Scan for the cell matching the given text and deliver its (x, y) coordinate at center. 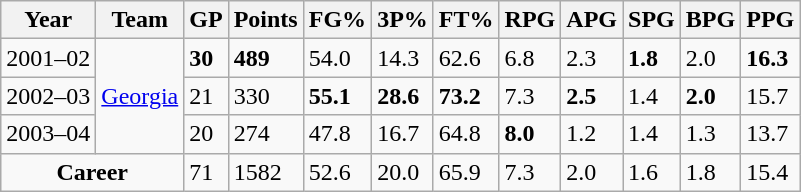
2003–04 (48, 134)
30 (206, 58)
2002–03 (48, 96)
RPG (530, 20)
8.0 (530, 134)
2.3 (592, 58)
FT% (466, 20)
52.6 (337, 172)
64.8 (466, 134)
16.3 (770, 58)
PPG (770, 20)
47.8 (337, 134)
FG% (337, 20)
14.3 (403, 58)
489 (266, 58)
28.6 (403, 96)
1.3 (710, 134)
Points (266, 20)
6.8 (530, 58)
Year (48, 20)
2.5 (592, 96)
274 (266, 134)
71 (206, 172)
15.7 (770, 96)
1.6 (652, 172)
13.7 (770, 134)
2001–02 (48, 58)
21 (206, 96)
1582 (266, 172)
54.0 (337, 58)
55.1 (337, 96)
15.4 (770, 172)
62.6 (466, 58)
16.7 (403, 134)
65.9 (466, 172)
20.0 (403, 172)
20 (206, 134)
73.2 (466, 96)
APG (592, 20)
Team (140, 20)
BPG (710, 20)
330 (266, 96)
3P% (403, 20)
SPG (652, 20)
Georgia (140, 96)
Career (92, 172)
1.2 (592, 134)
GP (206, 20)
